Pinpoint the cell where the given text exists, returning its [X, Y] midpoint coordinate. 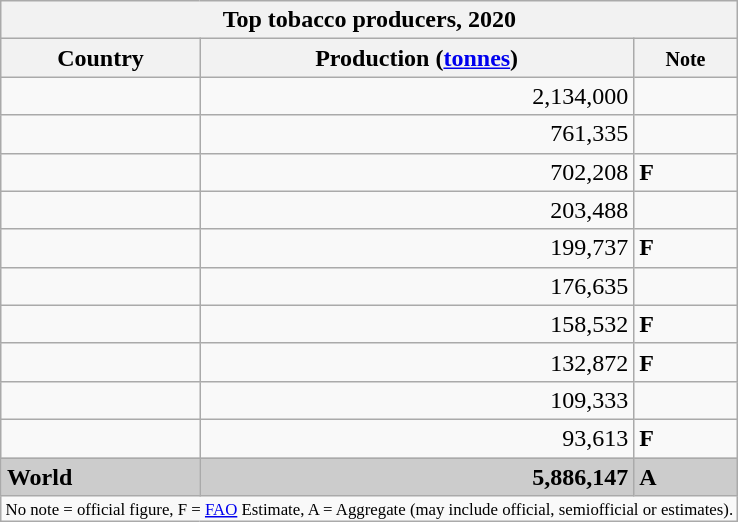
Top tobacco producers, 2020 [369, 20]
702,208 [417, 172]
Note [686, 58]
World [100, 477]
No note = official figure, F = FAO Estimate, A = Aggregate (may include official, semiofficial or estimates). [369, 509]
A [686, 477]
5,886,147 [417, 477]
761,335 [417, 134]
93,613 [417, 438]
199,737 [417, 248]
Country [100, 58]
Production (tonnes) [417, 58]
2,134,000 [417, 96]
203,488 [417, 210]
176,635 [417, 286]
109,333 [417, 400]
158,532 [417, 324]
132,872 [417, 362]
